Provide the (x, y) coordinate of the cell's center where the given text is located.  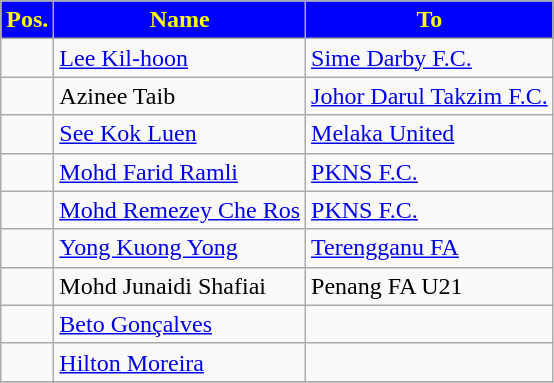
Yong Kuong Yong (180, 248)
Melaka United (430, 134)
Pos. (28, 20)
To (430, 20)
Mohd Junaidi Shafiai (180, 286)
Mohd Remezey Che Ros (180, 210)
Lee Kil-hoon (180, 58)
Johor Darul Takzim F.C. (430, 96)
Penang FA U21 (430, 286)
Mohd Farid Ramli (180, 172)
Terengganu FA (430, 248)
Azinee Taib (180, 96)
Sime Darby F.C. (430, 58)
See Kok Luen (180, 134)
Hilton Moreira (180, 362)
Beto Gonçalves (180, 324)
Name (180, 20)
